Determine the (x, y) coordinate at the center of the cell enclosing the given text.  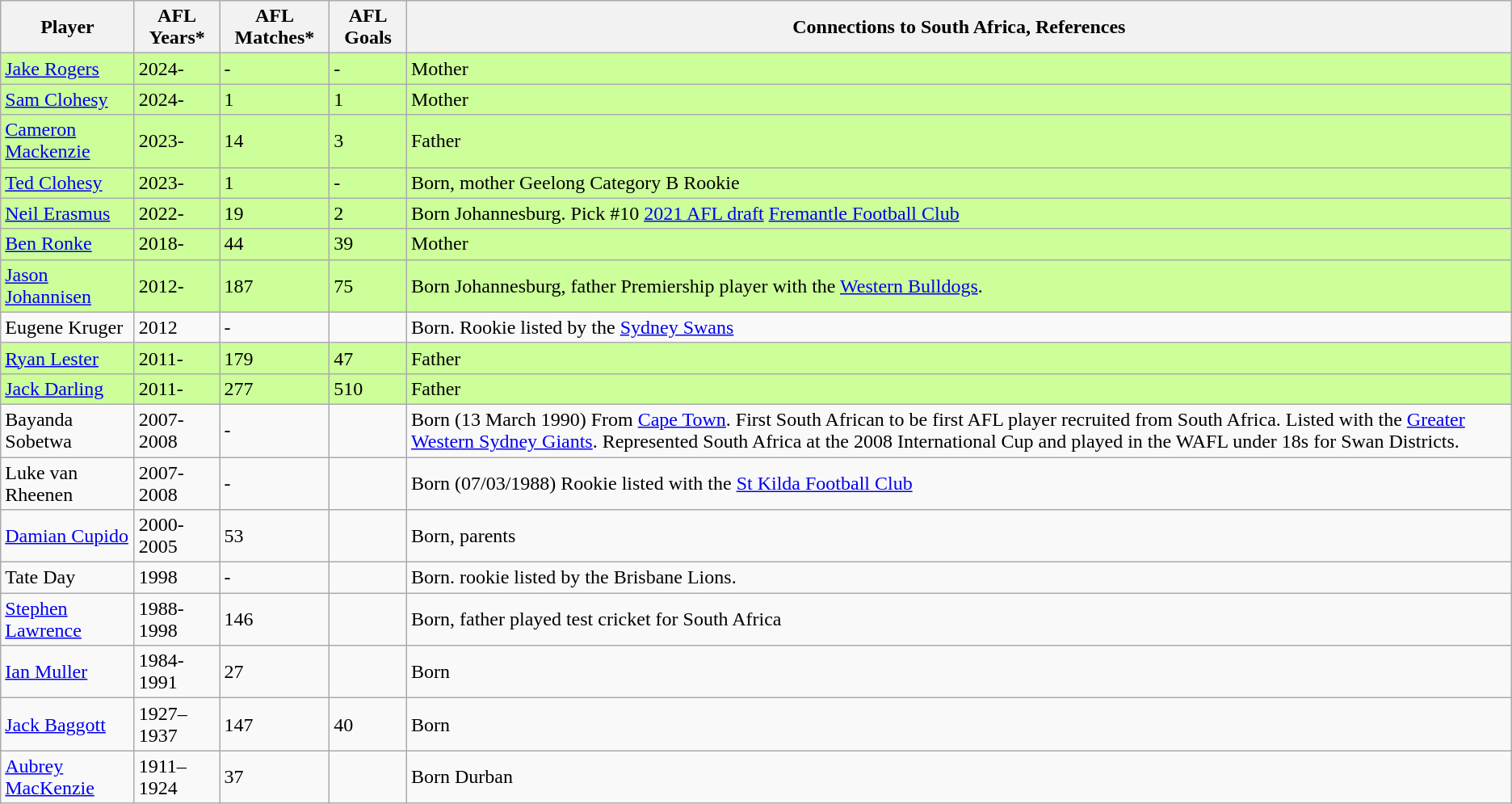
Born. rookie listed by the Brisbane Lions. (959, 578)
AFL Goals (368, 27)
Ian Muller (68, 672)
1911–1924 (177, 777)
277 (275, 389)
2018- (177, 244)
187 (275, 286)
147 (275, 724)
Neil Erasmus (68, 213)
Jack Baggott (68, 724)
1984-1991 (177, 672)
Born Durban (959, 777)
Ben Ronke (68, 244)
40 (368, 724)
179 (275, 358)
Ted Clohesy (68, 183)
Eugene Kruger (68, 327)
Born, parents (959, 537)
2000-2005 (177, 537)
1998 (177, 578)
39 (368, 244)
Jake Rogers (68, 69)
1988-1998 (177, 619)
2022- (177, 213)
Born, mother Geelong Category B Rookie (959, 183)
2012 (177, 327)
2 (368, 213)
Born. Rookie listed by the Sydney Swans (959, 327)
Born Johannesburg, father Premiership player with the Western Bulldogs. (959, 286)
146 (275, 619)
Player (68, 27)
2012- (177, 286)
Aubrey MacKenzie (68, 777)
510 (368, 389)
19 (275, 213)
Jason Johannisen (68, 286)
3 (368, 141)
Born, father played test cricket for South Africa (959, 619)
AFL Matches* (275, 27)
Jack Darling (68, 389)
Cameron Mackenzie (68, 141)
Bayanda Sobetwa (68, 430)
47 (368, 358)
Luke van Rheenen (68, 483)
Stephen Lawrence (68, 619)
53 (275, 537)
Ryan Lester (68, 358)
75 (368, 286)
Damian Cupido (68, 537)
Connections to South Africa, References (959, 27)
Born (07/03/1988) Rookie listed with the St Kilda Football Club (959, 483)
14 (275, 141)
37 (275, 777)
1927–1937 (177, 724)
Tate Day (68, 578)
Born Johannesburg. Pick #10 2021 AFL draft Fremantle Football Club (959, 213)
27 (275, 672)
AFL Years* (177, 27)
Sam Clohesy (68, 99)
44 (275, 244)
